Detect which cell encompasses the target text, then output its (X, Y) center coordinate. 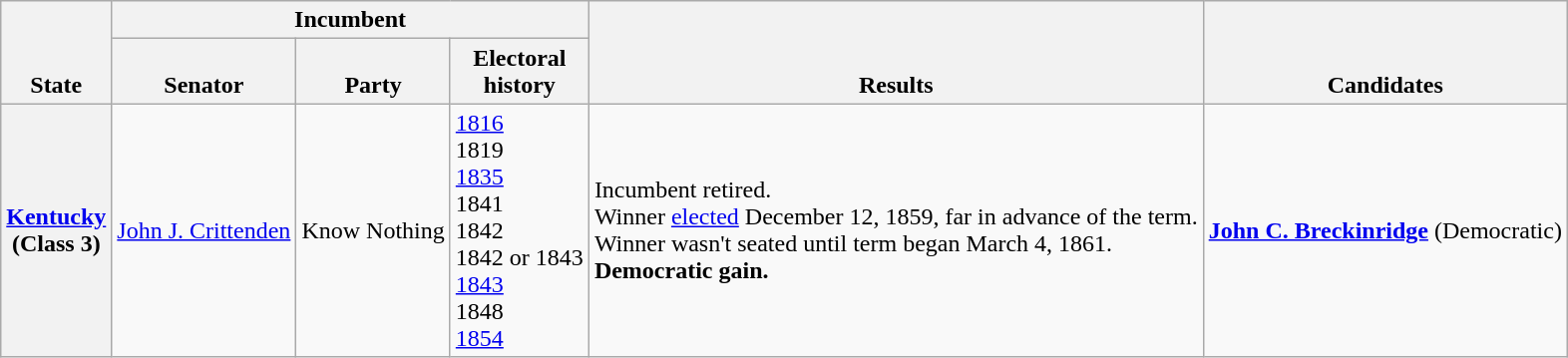
John J. Crittenden (203, 230)
Kentucky(Class 3) (56, 230)
Incumbent retired.Winner elected December 12, 1859, far in advance of the term.Winner wasn't seated until term began March 4, 1861.Democratic gain. (896, 230)
Results (896, 52)
Know Nothing (373, 230)
Electoralhistory (519, 72)
Candidates (1384, 52)
John C. Breckinridge (Democratic) (1384, 230)
Incumbent (351, 20)
18161819 18351841 1842 1842 or 1843 18431848 1854 (519, 230)
Party (373, 72)
State (56, 52)
Senator (203, 72)
